Locate the cell with the specified text and output its (x, y) center coordinate. 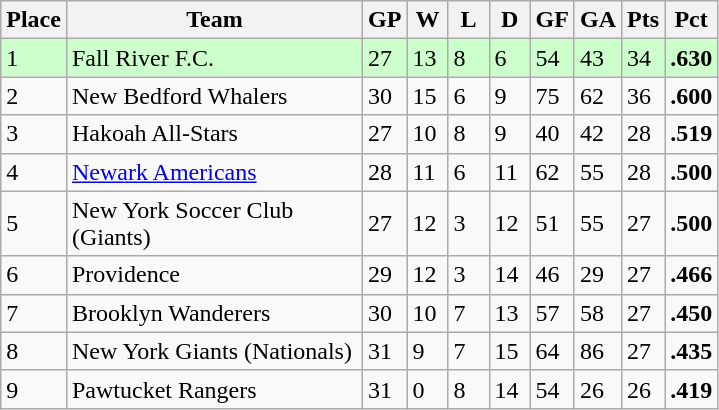
51 (552, 224)
.600 (692, 96)
75 (552, 96)
New York Soccer Club (Giants) (214, 224)
.450 (692, 313)
46 (552, 275)
42 (598, 134)
Place (34, 20)
Hakoah All-Stars (214, 134)
5 (34, 224)
New York Giants (Nationals) (214, 351)
Fall River F.C. (214, 58)
36 (644, 96)
2 (34, 96)
64 (552, 351)
40 (552, 134)
.519 (692, 134)
57 (552, 313)
Pawtucket Rangers (214, 389)
Pct (692, 20)
.630 (692, 58)
GP (385, 20)
D (510, 20)
Brooklyn Wanderers (214, 313)
Team (214, 20)
GA (598, 20)
Newark Americans (214, 172)
GF (552, 20)
43 (598, 58)
58 (598, 313)
0 (428, 389)
.419 (692, 389)
34 (644, 58)
Pts (644, 20)
.435 (692, 351)
L (468, 20)
1 (34, 58)
.466 (692, 275)
86 (598, 351)
Providence (214, 275)
New Bedford Whalers (214, 96)
4 (34, 172)
W (428, 20)
